Pinpoint the cell where the given text exists, returning its [x, y] midpoint coordinate. 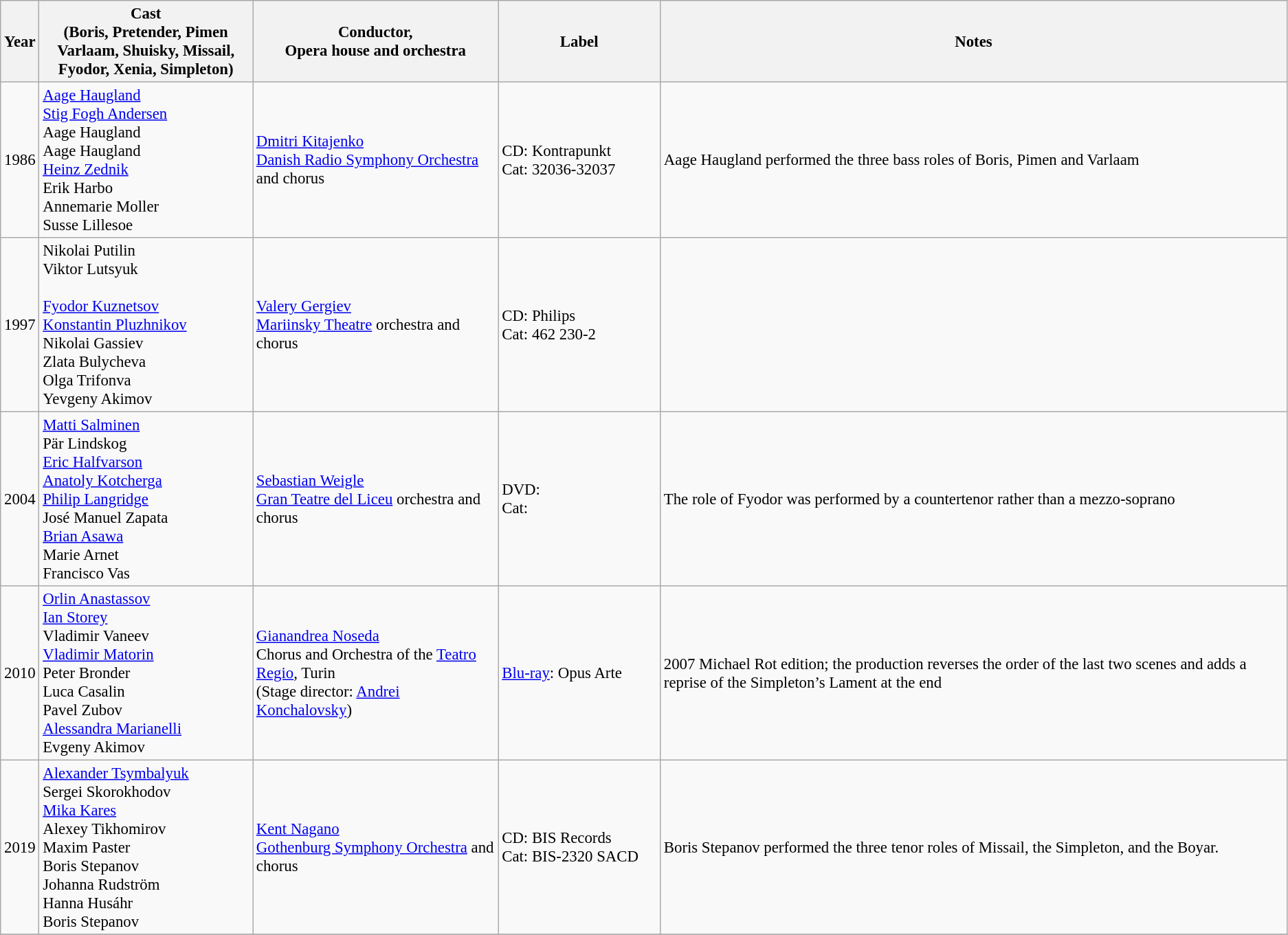
2019 [20, 848]
Year [20, 41]
CD: BIS RecordsCat: BIS-2320 SACD [579, 848]
Alexander TsymbalyukSergei SkorokhodovMika KaresAlexey TikhomirovMaxim PasterBoris StepanovJohanna RudströmHanna HusáhrBoris Stepanov [146, 848]
Nikolai PutilinViktor LutsyukFyodor KuznetsovKonstantin PluzhnikovNikolai GassievZlata BulychevaOlga TrifonvaYevgeny Akimov [146, 325]
2010 [20, 673]
DVD: Cat: [579, 499]
1997 [20, 325]
Matti SalminenPär LindskogEric HalfvarsonAnatoly KotchergaPhilip LangridgeJosé Manuel ZapataBrian AsawaMarie ArnetFrancisco Vas [146, 499]
The role of Fyodor was performed by a countertenor rather than a mezzo-soprano [974, 499]
Aage Haugland performed the three bass roles of Boris, Pimen and Varlaam [974, 161]
Boris Stepanov performed the three tenor roles of Missail, the Simpleton, and the Boyar. [974, 848]
2004 [20, 499]
2007 Michael Rot edition; the production reverses the order of the last two scenes and adds a reprise of the Simpleton’s Lament at the end [974, 673]
Orlin AnastassovIan StoreyVladimir VaneevVladimir MatorinPeter BronderLuca CasalinPavel ZubovAlessandra MarianelliEvgeny Akimov [146, 673]
CD: PhilipsCat: 462 230-2 [579, 325]
Notes [974, 41]
Kent NaganoGothenburg Symphony Orchestra and chorus [375, 848]
Valery GergievMariinsky Theatre orchestra and chorus [375, 325]
1986 [20, 161]
CD: KontrapunktCat: 32036-32037 [579, 161]
Conductor,Opera house and orchestra [375, 41]
Aage HauglandStig Fogh AndersenAage HauglandAage HauglandHeinz ZednikErik HarboAnnemarie MollerSusse Lillesoe [146, 161]
Sebastian WeigleGran Teatre del Liceu orchestra and chorus [375, 499]
Blu-ray: Opus Arte [579, 673]
Dmitri KitajenkoDanish Radio Symphony Orchestra and chorus [375, 161]
Label [579, 41]
Cast(Boris, Pretender, Pimen Varlaam, Shuisky, Missail, Fyodor, Xenia, Simpleton) [146, 41]
Gianandrea NosedaChorus and Orchestra of the Teatro Regio, Turin(Stage director: Andrei Konchalovsky) [375, 673]
